Scan for the cell matching the given text and deliver its (x, y) coordinate at center. 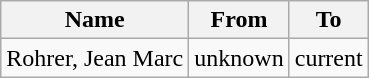
Name (95, 20)
current (328, 58)
To (328, 20)
Rohrer, Jean Marc (95, 58)
unknown (239, 58)
From (239, 20)
